Extract the (x, y) coordinate from the center of the cell holding the provided text.  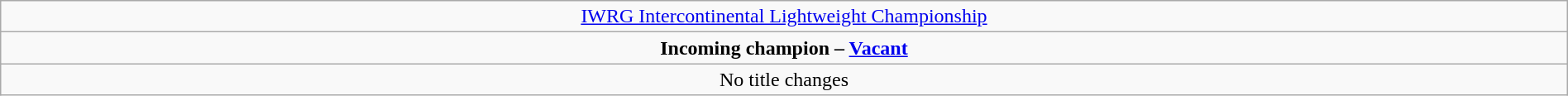
No title changes (784, 79)
Incoming champion – Vacant (784, 48)
IWRG Intercontinental Lightweight Championship (784, 17)
